Provide the [X, Y] coordinate of the cell's center where the given text is located.  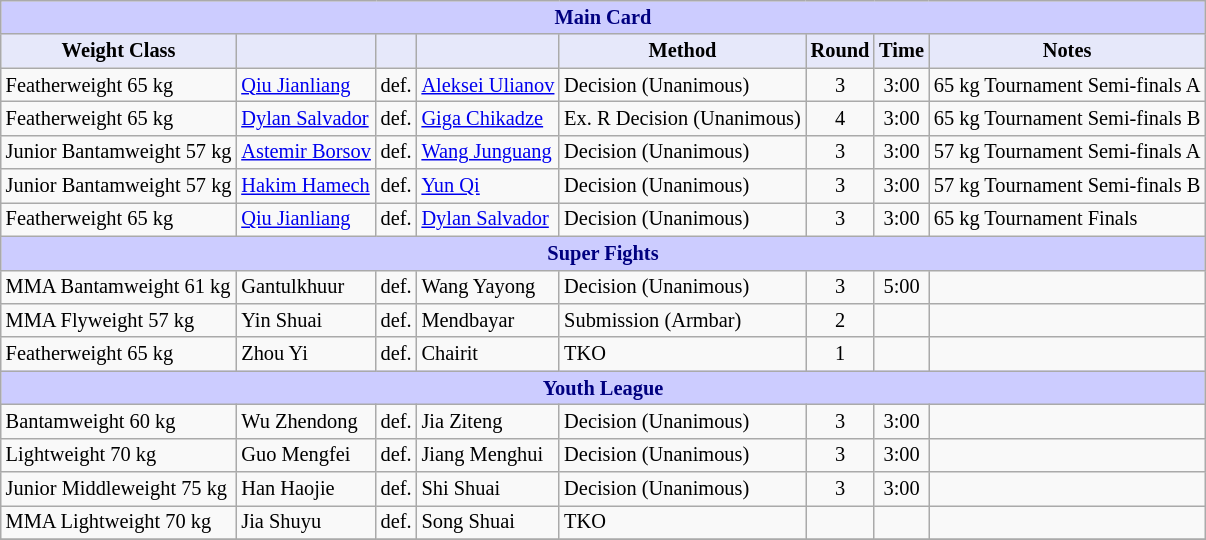
Bantamweight 60 kg [119, 421]
Round [840, 51]
Lightweight 70 kg [119, 455]
Zhou Yi [306, 354]
MMA Lightweight 70 kg [119, 522]
Jia Shuyu [306, 522]
Shi Shuai [488, 489]
MMA Bantamweight 61 kg [119, 287]
Junior Middleweight 75 kg [119, 489]
Giga Chikadze [488, 118]
4 [840, 118]
57 kg Tournament Semi-finals A [1067, 152]
65 kg Tournament Semi-finals A [1067, 85]
Submission (Armbar) [682, 320]
65 kg Tournament Semi-finals B [1067, 118]
2 [840, 320]
Wu Zhendong [306, 421]
Gantulkhuur [306, 287]
Yun Qi [488, 186]
Wang Yayong [488, 287]
65 kg Tournament Finals [1067, 219]
Guo Mengfei [306, 455]
Youth League [603, 388]
Wang Junguang [488, 152]
Super Fights [603, 253]
Ex. R Decision (Unanimous) [682, 118]
Hakim Hamech [306, 186]
Aleksei Ulianov [488, 85]
Main Card [603, 17]
Song Shuai [488, 522]
Jia Ziteng [488, 421]
57 kg Tournament Semi-finals B [1067, 186]
MMA Flyweight 57 kg [119, 320]
Method [682, 51]
Chairit [488, 354]
5:00 [902, 287]
Weight Class [119, 51]
Time [902, 51]
Yin Shuai [306, 320]
Jiang Menghui [488, 455]
Notes [1067, 51]
1 [840, 354]
Mendbayar [488, 320]
Astemir Borsov [306, 152]
Han Haojie [306, 489]
